Determine the (x, y) coordinate at the center of the cell enclosing the given text.  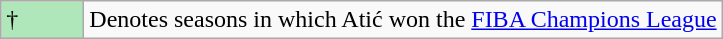
Denotes seasons in which Atić won the FIBA Champions League (403, 20)
† (42, 20)
